From the cell containing the given text, extract its center point as [x, y] coordinate. 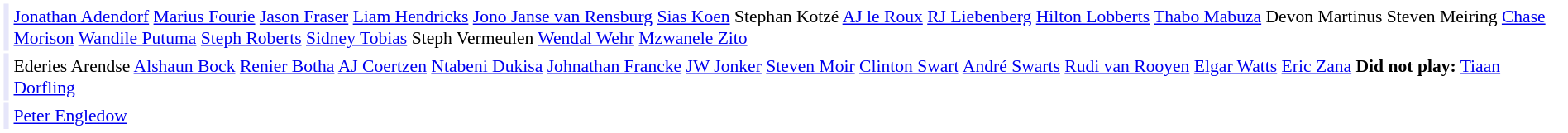
Peter Engledow [788, 116]
